Output the (x, y) coordinate of the center of the cell containing the given text.  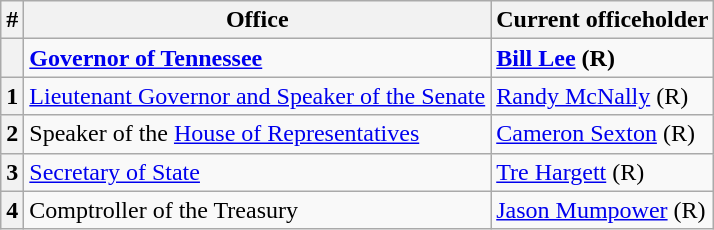
# (12, 20)
Lieutenant Governor and Speaker of the Senate (258, 96)
2 (12, 134)
Bill Lee (R) (602, 58)
Jason Mumpower (R) (602, 210)
Speaker of the House of Representatives (258, 134)
3 (12, 172)
Randy McNally (R) (602, 96)
Tre Hargett (R) (602, 172)
1 (12, 96)
Governor of Tennessee (258, 58)
Secretary of State (258, 172)
Office (258, 20)
Comptroller of the Treasury (258, 210)
4 (12, 210)
Current officeholder (602, 20)
Cameron Sexton (R) (602, 134)
